Search for the cell housing the specified text and yield its (x, y) center coordinate. 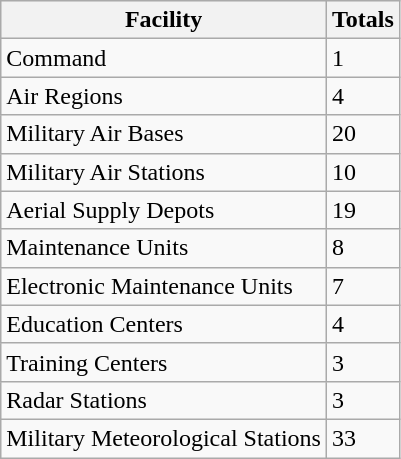
Electronic Maintenance Units (164, 286)
Command (164, 58)
33 (362, 438)
Radar Stations (164, 400)
Totals (362, 20)
19 (362, 210)
7 (362, 286)
Maintenance Units (164, 248)
20 (362, 134)
Education Centers (164, 324)
1 (362, 58)
Military Meteorological Stations (164, 438)
Facility (164, 20)
Training Centers (164, 362)
8 (362, 248)
Air Regions (164, 96)
Aerial Supply Depots (164, 210)
10 (362, 172)
Military Air Bases (164, 134)
Military Air Stations (164, 172)
